Scan for the cell matching the given text and deliver its [x, y] coordinate at center. 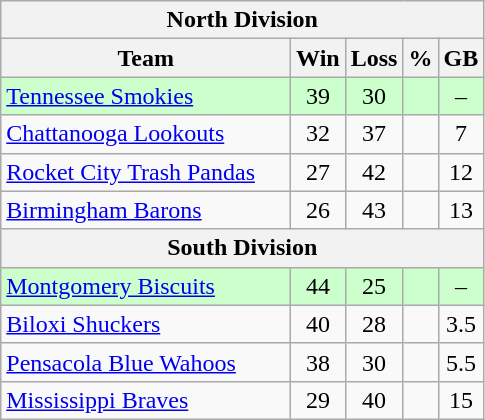
Montgomery Biscuits [146, 286]
Pensacola Blue Wahoos [146, 362]
% [420, 58]
13 [461, 210]
25 [374, 286]
Win [318, 58]
North Division [242, 20]
15 [461, 400]
Tennessee Smokies [146, 96]
32 [318, 134]
Birmingham Barons [146, 210]
Biloxi Shuckers [146, 324]
South Division [242, 248]
Rocket City Trash Pandas [146, 172]
27 [318, 172]
12 [461, 172]
Loss [374, 58]
Mississippi Braves [146, 400]
7 [461, 134]
Chattanooga Lookouts [146, 134]
42 [374, 172]
GB [461, 58]
43 [374, 210]
38 [318, 362]
28 [374, 324]
5.5 [461, 362]
39 [318, 96]
3.5 [461, 324]
37 [374, 134]
26 [318, 210]
Team [146, 58]
44 [318, 286]
29 [318, 400]
